For the text-containing cell, return its midpoint in (X, Y) coordinate format. 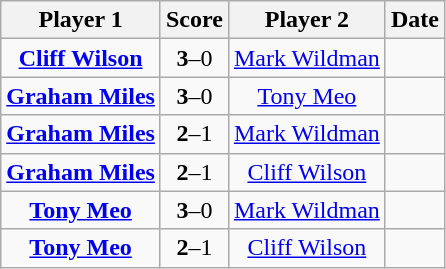
Player 2 (306, 20)
Player 1 (81, 20)
Score (194, 20)
Date (414, 20)
